Scan for the cell matching the given text and deliver its [x, y] coordinate at center. 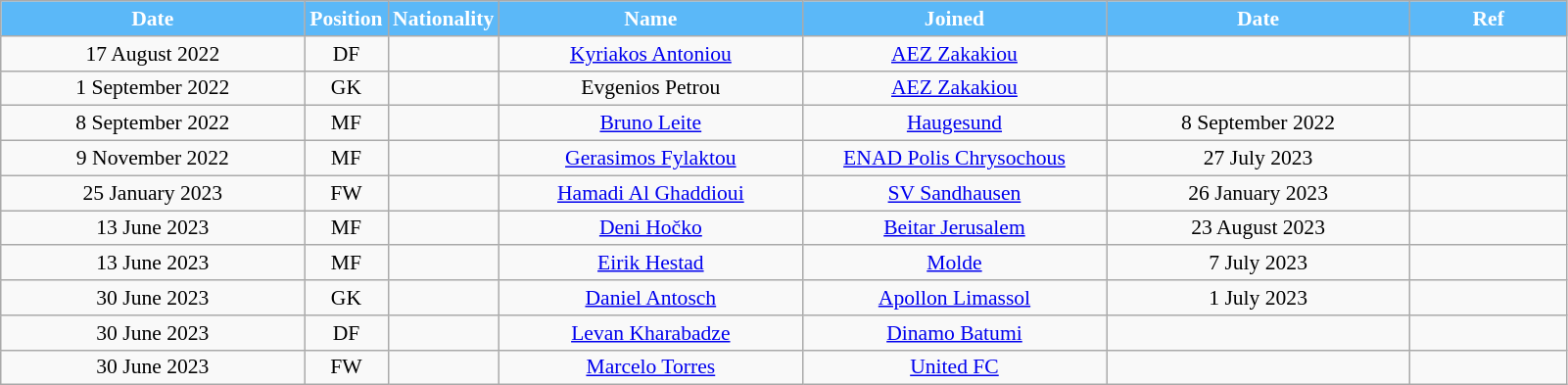
27 July 2023 [1259, 159]
Name [650, 19]
Kyriakos Antoniou [650, 54]
Beitar Jerusalem [954, 228]
Position [347, 19]
United FC [954, 367]
7 July 2023 [1259, 264]
Apollon Limassol [954, 298]
Evgenios Petrou [650, 88]
23 August 2023 [1259, 228]
25 January 2023 [153, 193]
Joined [954, 19]
Deni Hočko [650, 228]
Gerasimos Fylaktou [650, 159]
Ref [1489, 19]
Daniel Antosch [650, 298]
1 September 2022 [153, 88]
26 January 2023 [1259, 193]
9 November 2022 [153, 159]
SV Sandhausen [954, 193]
17 August 2022 [153, 54]
Molde [954, 264]
1 July 2023 [1259, 298]
Hamadi Al Ghaddioui [650, 193]
Marcelo Torres [650, 367]
Nationality [443, 19]
Dinamo Batumi [954, 333]
Eirik Hestad [650, 264]
Haugesund [954, 123]
ENAD Polis Chrysochous [954, 159]
Levan Kharabadze [650, 333]
Bruno Leite [650, 123]
